For the text-containing cell, return its midpoint in [x, y] coordinate format. 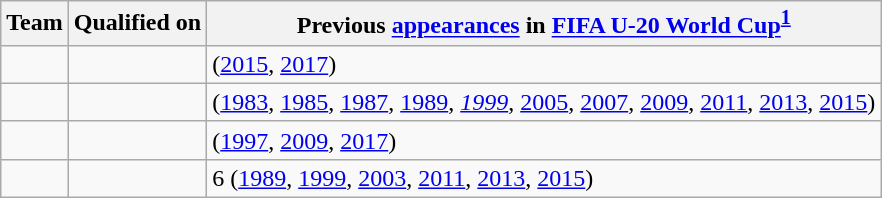
(2015, 2017) [544, 64]
(1983, 1985, 1987, 1989, 1999, 2005, 2007, 2009, 2011, 2013, 2015) [544, 102]
6 (1989, 1999, 2003, 2011, 2013, 2015) [544, 178]
Team [35, 24]
(1997, 2009, 2017) [544, 140]
Qualified on [137, 24]
Previous appearances in FIFA U-20 World Cup1 [544, 24]
